Capture the cell that displays the provided text and extract its [X, Y] central coordinate. 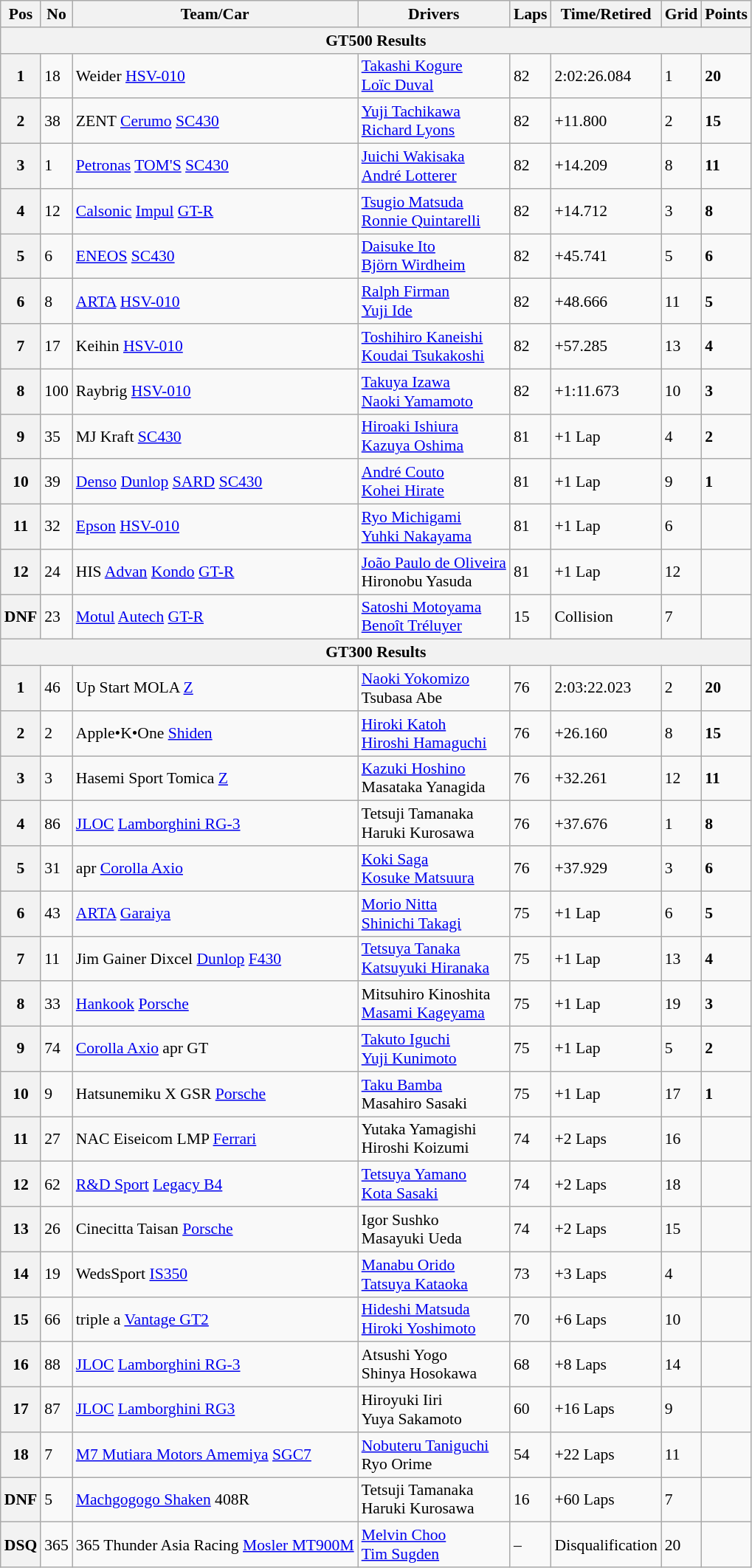
60 [531, 1410]
87 [56, 1410]
+3 Laps [607, 1274]
Taku Bamba Masahiro Sasaki [434, 1095]
Naoki Yokomizo Tsubasa Abe [434, 689]
Atsushi Yogo Shinya Hosokawa [434, 1364]
Hiroyuki Iiri Yuya Sakamoto [434, 1410]
31 [56, 869]
Hideshi Matsuda Hiroki Yoshimoto [434, 1319]
Raybrig HSV-010 [215, 391]
Hasemi Sport Tomica Z [215, 779]
88 [56, 1364]
27 [56, 1139]
365 [56, 1544]
João Paulo de Oliveira Hironobu Yasuda [434, 572]
+45.741 [607, 257]
Collision [607, 617]
triple a Vantage GT2 [215, 1319]
Jim Gainer Dixcel Dunlop F430 [215, 959]
Keihin HSV-010 [215, 347]
Epson HSV-010 [215, 527]
No [56, 14]
70 [531, 1319]
46 [56, 689]
+37.676 [607, 823]
+14.712 [607, 211]
+16 Laps [607, 1410]
– [531, 1544]
54 [531, 1454]
Toshihiro Kaneishi Koudai Tsukakoshi [434, 347]
43 [56, 913]
+48.666 [607, 301]
Satoshi Motoyama Benoît Tréluyer [434, 617]
MJ Kraft SC430 [215, 437]
Laps [531, 14]
Takashi Kogure Loïc Duval [434, 75]
Manabu Orido Tatsuya Kataoka [434, 1274]
ENEOS SC430 [215, 257]
DSQ [21, 1544]
Machgogogo Shaken 408R [215, 1500]
62 [56, 1184]
+6 Laps [607, 1319]
WedsSport IS350 [215, 1274]
André Couto Kohei Hirate [434, 482]
+22 Laps [607, 1454]
23 [56, 617]
Hiroaki Ishiura Kazuya Oshima [434, 437]
Daisuke Ito Björn Wirdheim [434, 257]
Calsonic Impul GT-R [215, 211]
26 [56, 1229]
GT500 Results [376, 41]
Ralph Firman Yuji Ide [434, 301]
apr Corolla Axio [215, 869]
JLOC Lamborghini RG3 [215, 1410]
68 [531, 1364]
100 [56, 391]
+8 Laps [607, 1364]
2:03:22.023 [607, 689]
+11.800 [607, 121]
Ryo Michigami Yuhki Nakayama [434, 527]
NAC Eiseicom LMP Ferrari [215, 1139]
365 Thunder Asia Racing Mosler MT900M [215, 1544]
Tetsuya Yamano Kota Sasaki [434, 1184]
+32.261 [607, 779]
+1:11.673 [607, 391]
ARTA Garaiya [215, 913]
Mitsuhiro Kinoshita Masami Kageyama [434, 1005]
Igor Sushko Masayuki Ueda [434, 1229]
2:02:26.084 [607, 75]
39 [56, 482]
Yuji Tachikawa Richard Lyons [434, 121]
Hatsunemiku X GSR Porsche [215, 1095]
32 [56, 527]
Time/Retired [607, 14]
Tsugio Matsuda Ronnie Quintarelli [434, 211]
Takuya Izawa Naoki Yamamoto [434, 391]
+26.160 [607, 733]
Hankook Porsche [215, 1005]
Denso Dunlop SARD SC430 [215, 482]
Apple•K•One Shiden [215, 733]
Yutaka Yamagishi Hiroshi Koizumi [434, 1139]
Juichi Wakisaka André Lotterer [434, 167]
86 [56, 823]
Hiroki Katoh Hiroshi Hamaguchi [434, 733]
ARTA HSV-010 [215, 301]
+57.285 [607, 347]
35 [56, 437]
Team/Car [215, 14]
R&D Sport Legacy B4 [215, 1184]
M7 Mutiara Motors Amemiya SGC7 [215, 1454]
+14.209 [607, 167]
Takuto Iguchi Yuji Kunimoto [434, 1049]
Koki Saga Kosuke Matsuura [434, 869]
Disqualification [607, 1544]
Morio Nitta Shinichi Takagi [434, 913]
38 [56, 121]
Cinecitta Taisan Porsche [215, 1229]
Up Start MOLA Z [215, 689]
Kazuki Hoshino Masataka Yanagida [434, 779]
73 [531, 1274]
Drivers [434, 14]
Weider HSV-010 [215, 75]
Points [726, 14]
Pos [21, 14]
+37.929 [607, 869]
Melvin Choo Tim Sugden [434, 1544]
Petronas TOM'S SC430 [215, 167]
33 [56, 1005]
66 [56, 1319]
GT300 Results [376, 653]
Grid [682, 14]
Motul Autech GT-R [215, 617]
Tetsuya Tanaka Katsuyuki Hiranaka [434, 959]
24 [56, 572]
+60 Laps [607, 1500]
HIS Advan Kondo GT-R [215, 572]
ZENT Cerumo SC430 [215, 121]
Nobuteru Taniguchi Ryo Orime [434, 1454]
Corolla Axio apr GT [215, 1049]
